Return the [X, Y] coordinate for the center point of the cell that contains the specified text.  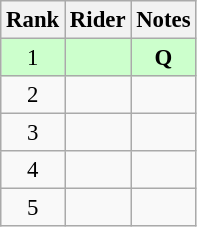
3 [33, 133]
1 [33, 58]
Notes [164, 20]
5 [33, 208]
2 [33, 95]
Rider [98, 20]
4 [33, 170]
Rank [33, 20]
Q [164, 58]
